Scan for the cell matching the given text and deliver its (x, y) coordinate at center. 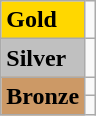
Bronze (43, 96)
Silver (43, 58)
Gold (43, 20)
